From the cell containing the given text, extract its center point as [x, y] coordinate. 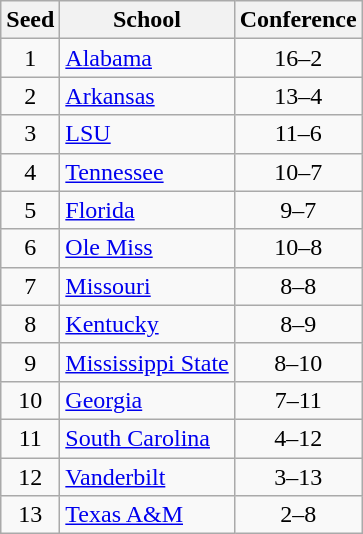
1 [30, 58]
6 [30, 248]
5 [30, 210]
Florida [147, 210]
13–4 [298, 96]
Tennessee [147, 172]
7 [30, 286]
12 [30, 477]
8–9 [298, 324]
10 [30, 400]
11–6 [298, 134]
Mississippi State [147, 362]
2 [30, 96]
South Carolina [147, 438]
Texas A&M [147, 515]
2–8 [298, 515]
10–8 [298, 248]
13 [30, 515]
9 [30, 362]
LSU [147, 134]
School [147, 20]
Alabama [147, 58]
Seed [30, 20]
Missouri [147, 286]
Georgia [147, 400]
3–13 [298, 477]
7–11 [298, 400]
Kentucky [147, 324]
8–8 [298, 286]
9–7 [298, 210]
3 [30, 134]
8–10 [298, 362]
4–12 [298, 438]
Ole Miss [147, 248]
Arkansas [147, 96]
8 [30, 324]
10–7 [298, 172]
4 [30, 172]
Vanderbilt [147, 477]
Conference [298, 20]
16–2 [298, 58]
11 [30, 438]
